Determine the (x, y) coordinate at the center of the cell enclosing the given text.  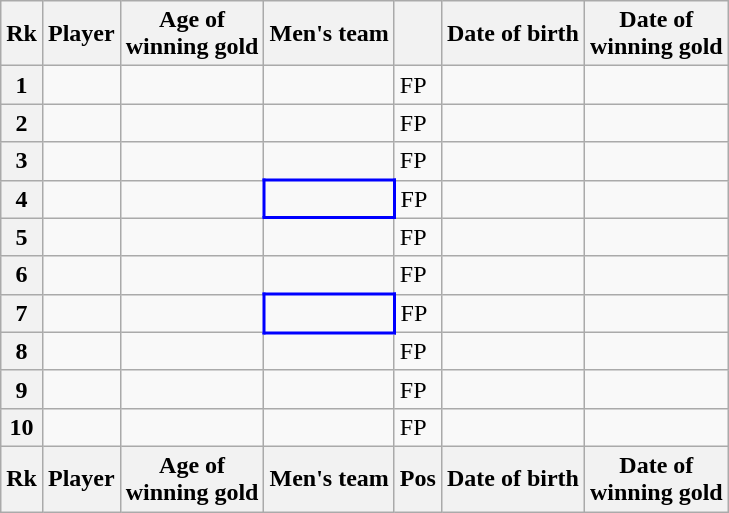
Pos (418, 478)
6 (22, 275)
10 (22, 427)
2 (22, 123)
8 (22, 351)
1 (22, 85)
5 (22, 237)
9 (22, 389)
3 (22, 161)
4 (22, 199)
7 (22, 313)
